Find where the given text appears and provide that cell's center as [X, Y] coordinate. 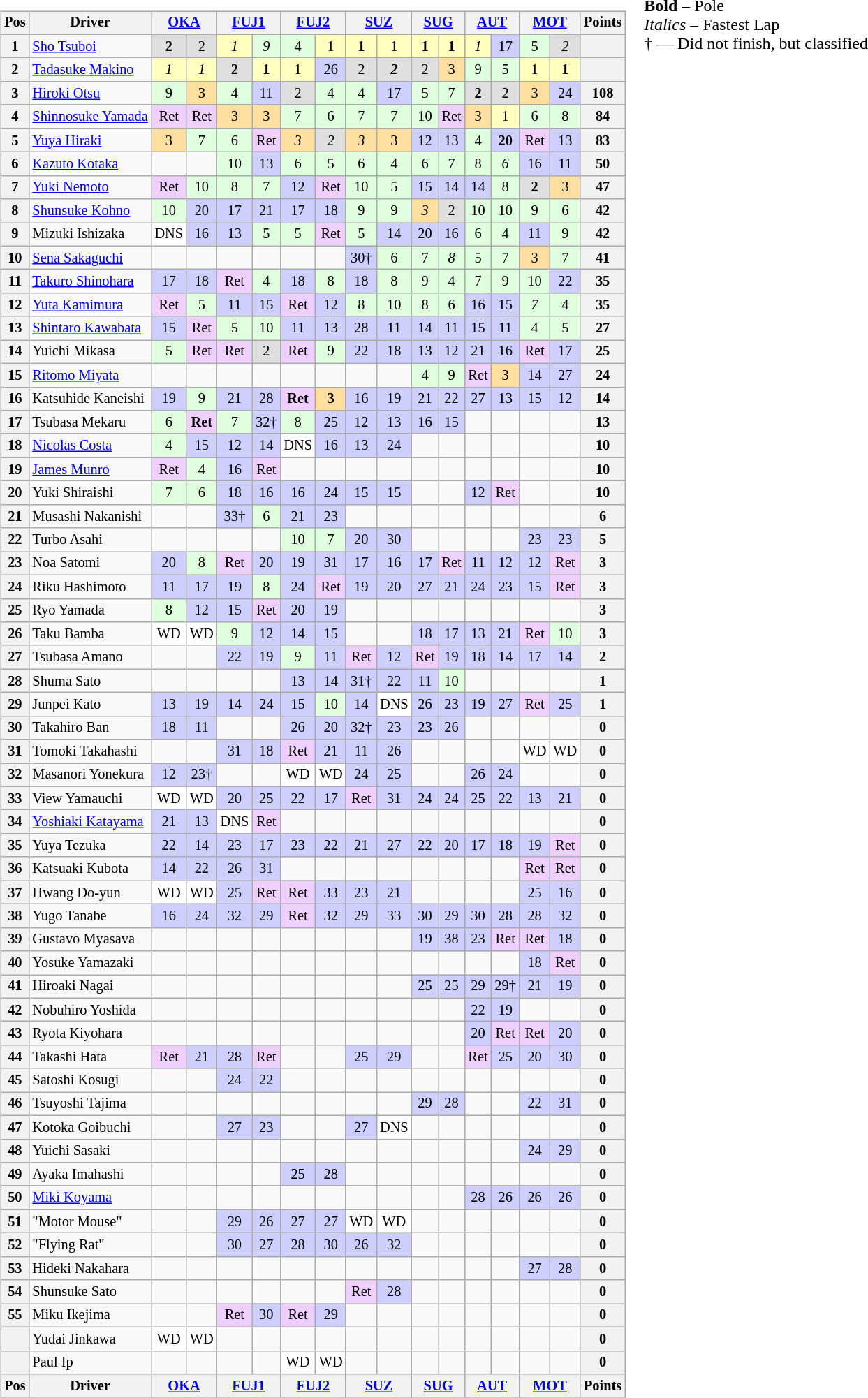
Sho Tsuboi [89, 46]
Nobuhiro Yoshida [89, 1010]
"Flying Rat" [89, 1245]
40 [15, 963]
Taku Bamba [89, 634]
Yuki Shiraishi [89, 493]
Tsubasa Mekaru [89, 422]
Yosuke Yamazaki [89, 963]
Mizuki Ishizaka [89, 235]
Tomoki Takahashi [89, 751]
43 [15, 1033]
Miki Koyama [89, 1198]
Gustavo Myasava [89, 939]
Paul Ip [89, 1362]
54 [15, 1292]
Tsubasa Amano [89, 657]
"Motor Mouse" [89, 1221]
36 [15, 869]
Tsuyoshi Tajima [89, 1104]
Yugo Tanabe [89, 916]
Turbo Asahi [89, 540]
31† [361, 681]
44 [15, 1057]
108 [603, 94]
Yudai Jinkawa [89, 1339]
Hiroaki Nagai [89, 987]
Musashi Nakanishi [89, 516]
View Yamauchi [89, 798]
53 [15, 1268]
48 [15, 1151]
Ryo Yamada [89, 610]
Kazuto Kotaka [89, 164]
51 [15, 1221]
Yuichi Mikasa [89, 352]
55 [15, 1316]
Hideki Nakahara [89, 1268]
52 [15, 1245]
83 [603, 140]
Noa Satomi [89, 564]
Shunsuke Sato [89, 1292]
Katsuhide Kaneishi [89, 399]
Takahiro Ban [89, 728]
84 [603, 117]
Takuro Shinohara [89, 281]
James Munro [89, 469]
Hwang Do-yun [89, 892]
45 [15, 1080]
Katsuaki Kubota [89, 869]
Yuki Nemoto [89, 187]
Yuya Tezuka [89, 846]
Tadasuke Makino [89, 70]
Kotoka Goibuchi [89, 1127]
49 [15, 1175]
33† [235, 516]
Nicolas Costa [89, 446]
Shinnosuke Yamada [89, 117]
Miku Ikejima [89, 1316]
30† [361, 258]
Yuta Kamimura [89, 305]
Riku Hashimoto [89, 587]
Masanori Yonekura [89, 775]
Junpei Kato [89, 705]
Yoshiaki Katayama [89, 822]
Ryota Kiyohara [89, 1033]
Sena Sakaguchi [89, 258]
Satoshi Kosugi [89, 1080]
Takashi Hata [89, 1057]
34 [15, 822]
46 [15, 1104]
Shuma Sato [89, 681]
Ayaka Imahashi [89, 1175]
29† [506, 987]
Yuya Hiraki [89, 140]
Shintaro Kawabata [89, 328]
Hiroki Otsu [89, 94]
Shunsuke Kohno [89, 211]
Ritomo Miyata [89, 375]
39 [15, 939]
37 [15, 892]
23† [202, 775]
Yuichi Sasaki [89, 1151]
